Find where the given text appears and provide that cell's center as [x, y] coordinate. 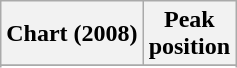
Peak position [189, 34]
Chart (2008) [72, 34]
